Detect which cell encompasses the target text, then output its (X, Y) center coordinate. 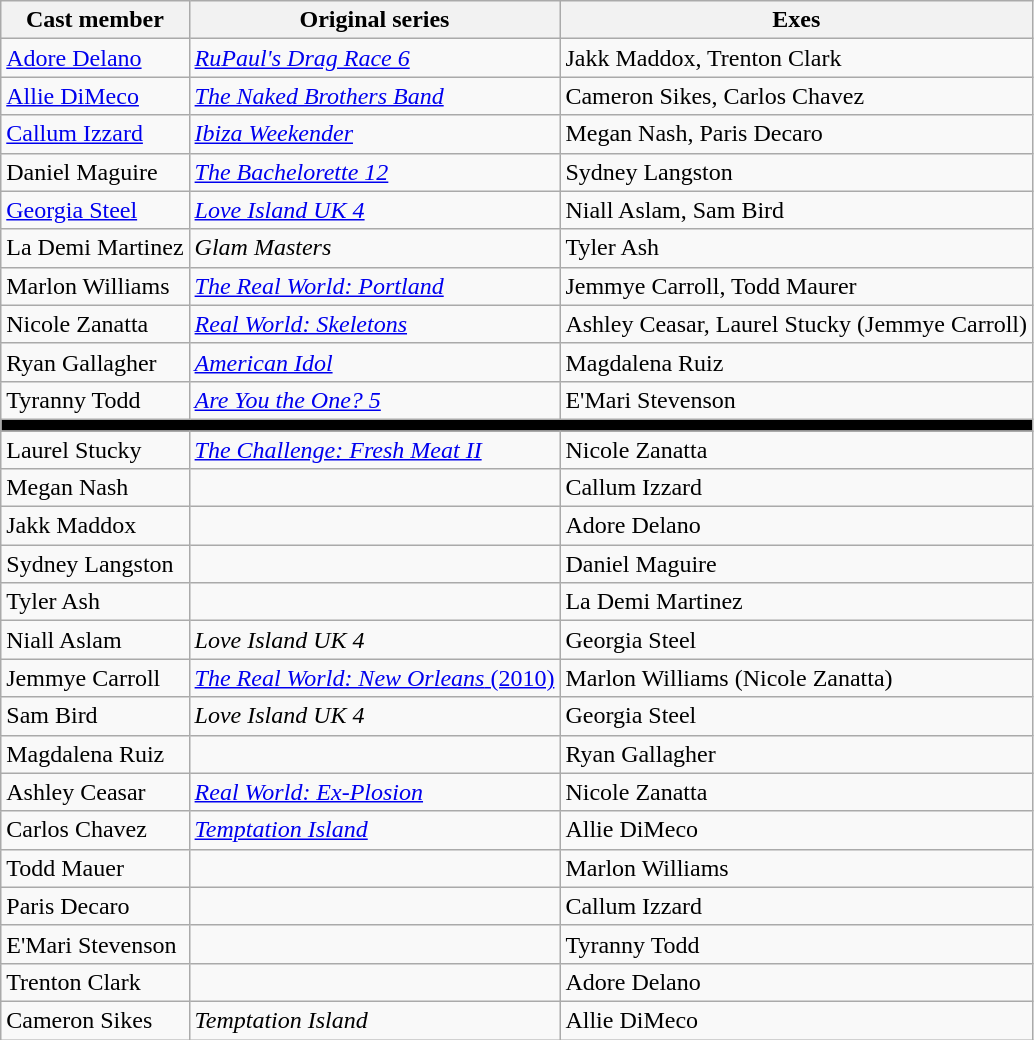
Real World: Ex-Plosion (374, 792)
Jemmye Carroll (95, 678)
Cast member (95, 20)
Real World: Skeletons (374, 324)
Cameron Sikes, Carlos Chavez (796, 96)
American Idol (374, 362)
Ashley Ceasar (95, 792)
Niall Aslam (95, 640)
Todd Mauer (95, 868)
The Challenge: Fresh Meat II (374, 449)
Exes (796, 20)
Laurel Stucky (95, 449)
Cameron Sikes (95, 1020)
Paris Decaro (95, 906)
The Real World: Portland (374, 286)
The Real World: New Orleans (2010) (374, 678)
Carlos Chavez (95, 830)
Megan Nash (95, 488)
RuPaul's Drag Race 6 (374, 58)
Sam Bird (95, 716)
Original series (374, 20)
Are You the One? 5 (374, 400)
Jemmye Carroll, Todd Maurer (796, 286)
Jakk Maddox (95, 526)
Trenton Clark (95, 982)
Jakk Maddox, Trenton Clark (796, 58)
The Bachelorette 12 (374, 172)
The Naked Brothers Band (374, 96)
Ibiza Weekender (374, 134)
Ashley Ceasar, Laurel Stucky (Jemmye Carroll) (796, 324)
Glam Masters (374, 248)
Megan Nash, Paris Decaro (796, 134)
Marlon Williams (Nicole Zanatta) (796, 678)
Niall Aslam, Sam Bird (796, 210)
